From the cell containing the given text, extract its center point as [x, y] coordinate. 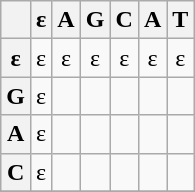
T [180, 20]
